Return (x, y) of the center of cell containing provided text 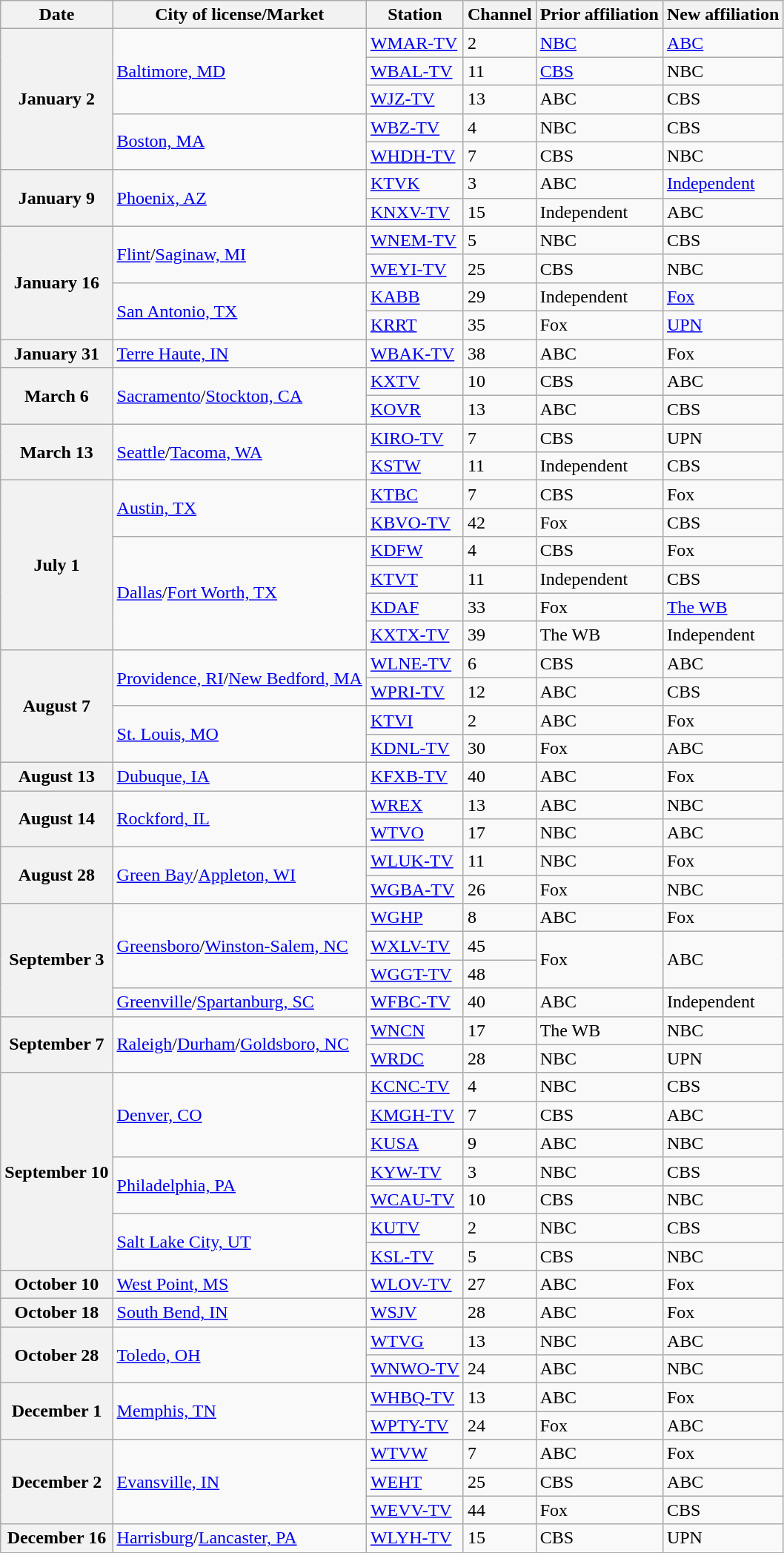
KTVK (415, 184)
Green Bay/Appleton, WI (239, 875)
Memphis, TN (239, 1411)
27 (499, 1285)
WGHP (415, 918)
Station (415, 15)
KCNC-TV (415, 1087)
WBAK-TV (415, 354)
KFXB-TV (415, 776)
WPRI-TV (415, 692)
Rockford, IL (239, 818)
January 16 (56, 282)
Date (56, 15)
WPTY-TV (415, 1425)
Sacramento/Stockton, CA (239, 396)
KDAF (415, 607)
WHBQ-TV (415, 1397)
South Bend, IN (239, 1313)
KUTV (415, 1228)
West Point, MS (239, 1285)
WTVG (415, 1341)
January 2 (56, 99)
35 (499, 325)
WEYI-TV (415, 268)
St. Louis, MO (239, 734)
39 (499, 635)
8 (499, 918)
WTVW (415, 1454)
Harrisburg/Lancaster, PA (239, 1538)
August 28 (56, 875)
KSTW (415, 466)
March 13 (56, 452)
KRRT (415, 325)
December 16 (56, 1538)
KMGH-TV (415, 1115)
WNWO-TV (415, 1369)
December 1 (56, 1411)
Boston, MA (239, 142)
42 (499, 523)
WBZ-TV (415, 128)
29 (499, 297)
WLYH-TV (415, 1538)
Austin, TX (239, 509)
October 28 (56, 1355)
WFBC-TV (415, 1002)
WLNE-TV (415, 663)
WTVO (415, 833)
Seattle/Tacoma, WA (239, 452)
Salt Lake City, UT (239, 1242)
45 (499, 946)
October 18 (56, 1313)
August 13 (56, 776)
KABB (415, 297)
WXLV-TV (415, 946)
KUSA (415, 1143)
WCAU-TV (415, 1199)
KTBC (415, 494)
September 10 (56, 1171)
30 (499, 748)
Dubuque, IA (239, 776)
WGBA-TV (415, 890)
48 (499, 974)
WEVV-TV (415, 1510)
WEHT (415, 1482)
26 (499, 890)
July 1 (56, 565)
WLUK-TV (415, 861)
Toledo, OH (239, 1355)
October 10 (56, 1285)
KTVT (415, 579)
Flint/Saginaw, MI (239, 254)
WBAL-TV (415, 71)
San Antonio, TX (239, 311)
WREX (415, 804)
August 14 (56, 818)
KNXV-TV (415, 212)
33 (499, 607)
Dallas/Fort Worth, TX (239, 593)
KTVI (415, 720)
WGGT-TV (415, 974)
KOVR (415, 410)
6 (499, 663)
Channel (499, 15)
WSJV (415, 1313)
WNCN (415, 1030)
38 (499, 354)
KSL-TV (415, 1256)
September 3 (56, 960)
New affiliation (722, 15)
City of license/Market (239, 15)
WNEM-TV (415, 240)
12 (499, 692)
December 2 (56, 1482)
9 (499, 1143)
Denver, CO (239, 1115)
44 (499, 1510)
WLOV-TV (415, 1285)
Providence, RI/New Bedford, MA (239, 678)
Greensboro/Winston-Salem, NC (239, 946)
January 9 (56, 198)
January 31 (56, 354)
Greenville/Spartanburg, SC (239, 1002)
WRDC (415, 1059)
Evansville, IN (239, 1482)
KXTX-TV (415, 635)
WJZ-TV (415, 99)
Prior affiliation (599, 15)
KXTV (415, 382)
August 7 (56, 706)
KBVO-TV (415, 523)
KDFW (415, 551)
Phoenix, AZ (239, 198)
Terre Haute, IN (239, 354)
WMAR-TV (415, 43)
WHDH-TV (415, 156)
Raleigh/Durham/Goldsboro, NC (239, 1044)
KYW-TV (415, 1171)
KIRO-TV (415, 438)
March 6 (56, 396)
Baltimore, MD (239, 71)
KDNL-TV (415, 748)
September 7 (56, 1044)
Philadelphia, PA (239, 1185)
